Capture the cell that displays the provided text and extract its [X, Y] central coordinate. 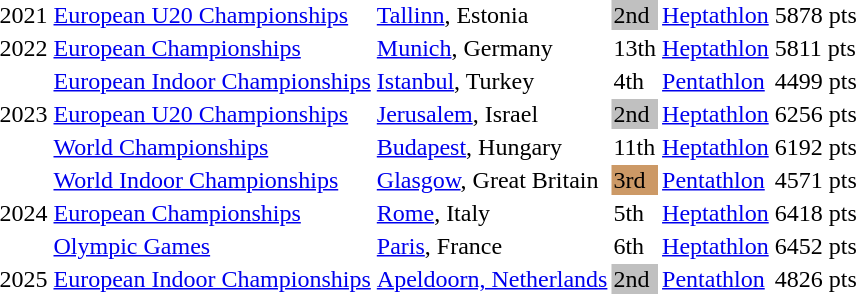
Paris, France [492, 246]
Budapest, Hungary [492, 147]
5th [635, 213]
6th [635, 246]
Jerusalem, Israel [492, 114]
Apeldoorn, Netherlands [492, 279]
11th [635, 147]
Tallinn, Estonia [492, 15]
Olympic Games [212, 246]
Istanbul, Turkey [492, 81]
4th [635, 81]
Glasgow, Great Britain [492, 180]
Munich, Germany [492, 48]
13th [635, 48]
3rd [635, 180]
World Championships [212, 147]
Rome, Italy [492, 213]
World Indoor Championships [212, 180]
